Search for the cell housing the specified text and yield its [x, y] center coordinate. 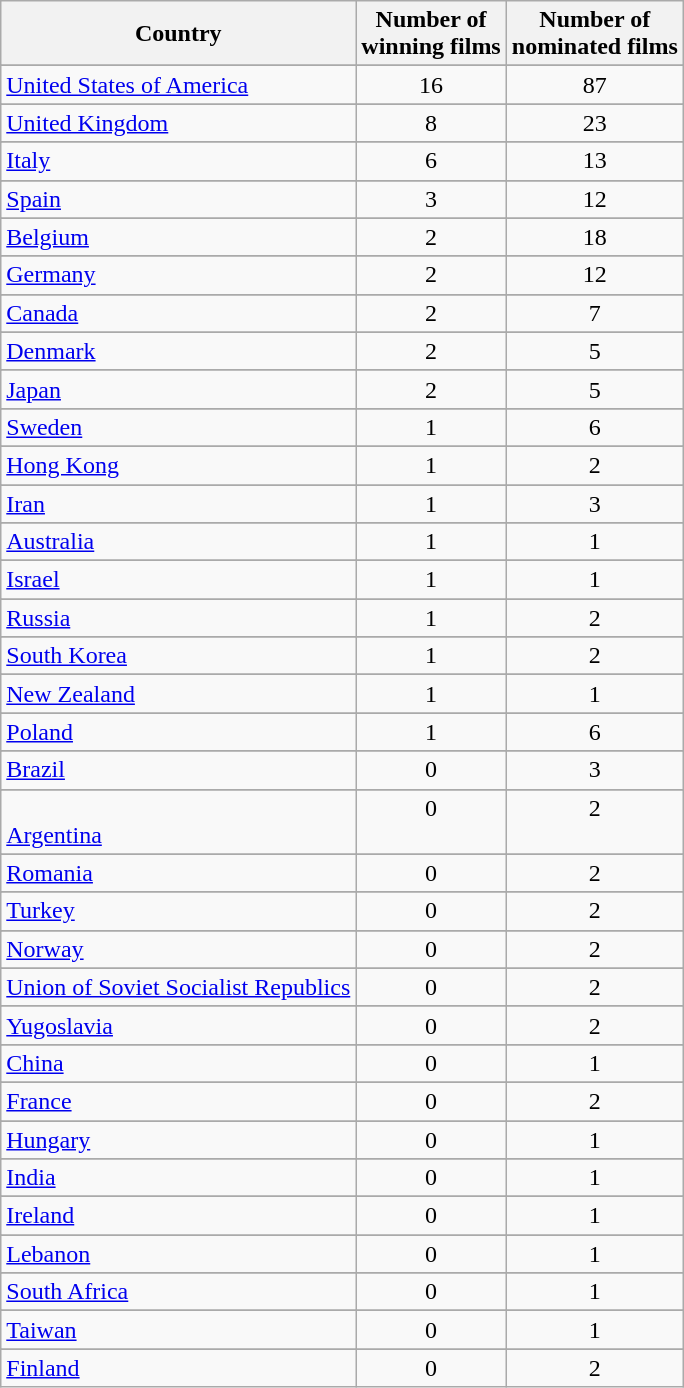
Denmark [178, 351]
Finland [178, 1368]
Italy [178, 161]
Sweden [178, 427]
Brazil [178, 770]
South Korea [178, 656]
7 [594, 313]
Spain [178, 199]
Japan [178, 389]
Poland [178, 732]
Hungary [178, 1139]
France [178, 1101]
Country [178, 34]
Belgium [178, 237]
Russia [178, 618]
Argentina [178, 822]
Number ofnominated films [594, 34]
18 [594, 237]
Turkey [178, 911]
Iran [178, 503]
New Zealand [178, 694]
Ireland [178, 1216]
Canada [178, 313]
Israel [178, 580]
United States of America [178, 85]
Yugoslavia [178, 1025]
China [178, 1063]
13 [594, 161]
Union of Soviet Socialist Republics [178, 987]
Norway [178, 949]
India [178, 1178]
8 [431, 123]
87 [594, 85]
Hong Kong [178, 465]
South Africa [178, 1292]
Germany [178, 275]
16 [431, 85]
Number ofwinning films [431, 34]
Romania [178, 873]
Lebanon [178, 1254]
United Kingdom [178, 123]
23 [594, 123]
Taiwan [178, 1330]
Australia [178, 542]
